Output the (x, y) coordinate of the center of the cell containing the given text.  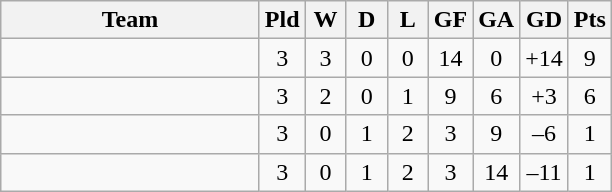
Team (130, 20)
+14 (544, 58)
Pld (282, 20)
Pts (590, 20)
L (408, 20)
GF (450, 20)
+3 (544, 96)
–11 (544, 172)
W (326, 20)
GA (496, 20)
D (366, 20)
–6 (544, 134)
GD (544, 20)
